Return the (X, Y) coordinate for the center point of the cell that contains the specified text.  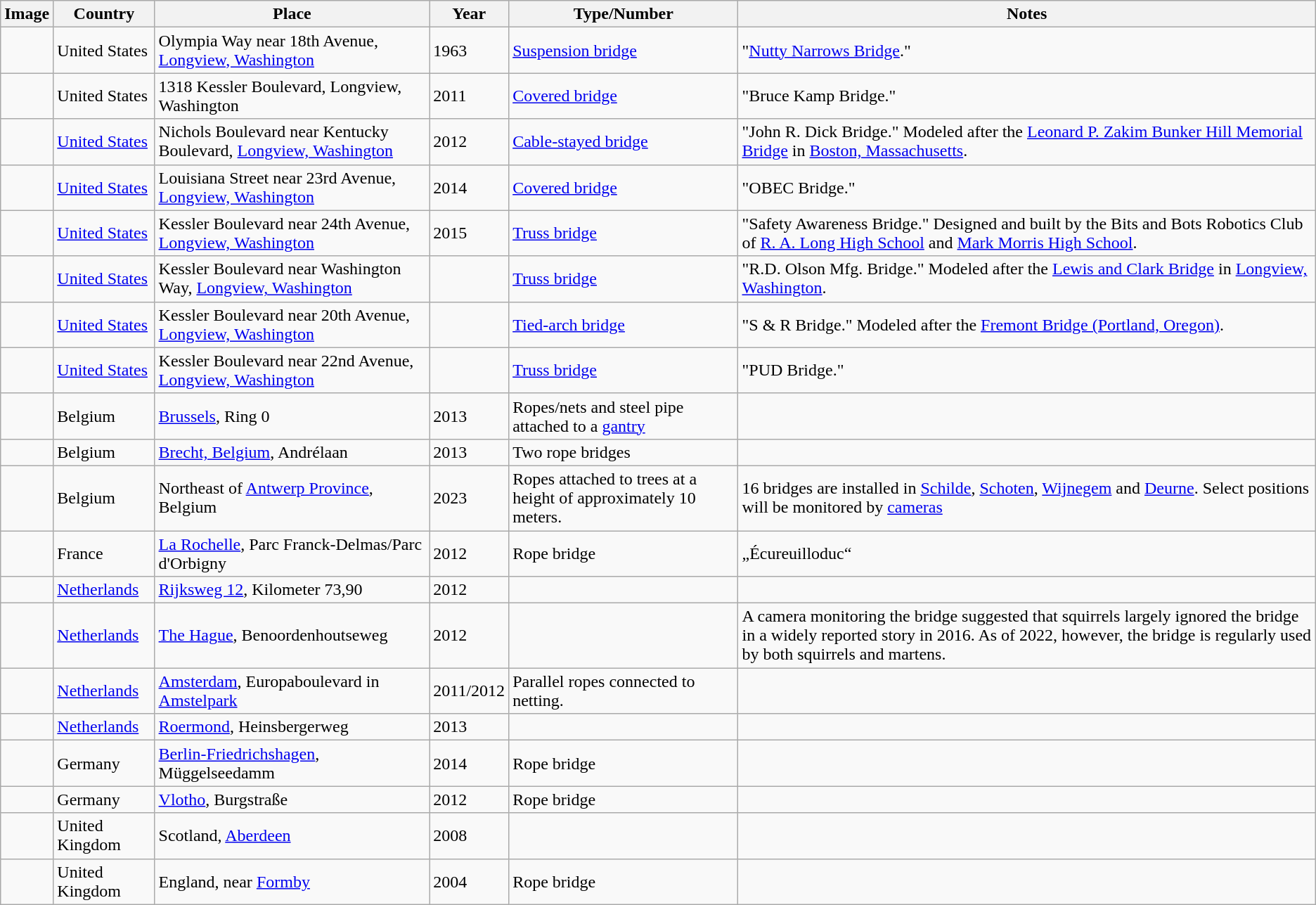
Rijksweg 12, Kilometer 73,90 (292, 590)
Brussels, Ring 0 (292, 416)
Olympia Way near 18th Avenue, Longview, Washington (292, 51)
2008 (470, 835)
"PUD Bridge." (1026, 370)
„Écureuilloduc“ (1026, 553)
Two rope bridges (624, 452)
Amsterdam, Europaboulevard in Amstelpark (292, 691)
Country (104, 14)
"Nutty Narrows Bridge." (1026, 51)
Ropes/nets and steel pipe attached to a gantry (624, 416)
2023 (470, 498)
Parallel ropes connected to netting. (624, 691)
2011 (470, 96)
Roermond, Heinsbergerweg (292, 727)
2015 (470, 233)
Berlin-Friedrichshagen, Müggelseedamm (292, 764)
Type/Number (624, 14)
Suspension bridge (624, 51)
Northeast of Antwerp Province, Belgium (292, 498)
England, near Formby (292, 882)
The Hague, Benoordenhoutseweg (292, 636)
Brecht, Belgium, Andrélaan (292, 452)
Place (292, 14)
1963 (470, 51)
"Safety Awareness Bridge." Designed and built by the Bits and Bots Robotics Club of R. A. Long High School and Mark Morris High School. (1026, 233)
Notes (1026, 14)
Tied-arch bridge (624, 325)
2004 (470, 882)
"S & R Bridge." Modeled after the Fremont Bridge (Portland, Oregon). (1026, 325)
16 bridges are installed in Schilde, Schoten, Wijnegem and Deurne. Select positions will be monitored by cameras (1026, 498)
2011/2012 (470, 691)
Year (470, 14)
Nichols Boulevard near Kentucky Boulevard, Longview, Washington (292, 142)
"OBEC Bridge." (1026, 187)
Ropes attached to trees at a height of approximately 10 meters. (624, 498)
Cable-stayed bridge (624, 142)
Image (27, 14)
Louisiana Street near 23rd Avenue, Longview, Washington (292, 187)
Kessler Boulevard near Washington Way, Longview, Washington (292, 278)
Vlotho, Burgstraße (292, 800)
France (104, 553)
Kessler Boulevard near 24th Avenue, Longview, Washington (292, 233)
Kessler Boulevard near 22nd Avenue, Longview, Washington (292, 370)
Kessler Boulevard near 20th Avenue, Longview, Washington (292, 325)
La Rochelle, Parc Franck-Delmas/Parc d'Orbigny (292, 553)
Scotland, Aberdeen (292, 835)
1318 Kessler Boulevard, Longview, Washington (292, 96)
"Bruce Kamp Bridge." (1026, 96)
"R.D. Olson Mfg. Bridge." Modeled after the Lewis and Clark Bridge in Longview, Washington. (1026, 278)
"John R. Dick Bridge." Modeled after the Leonard P. Zakim Bunker Hill Memorial Bridge in Boston, Massachusetts. (1026, 142)
